Return the (X, Y) coordinate for the center point of the cell that contains the specified text.  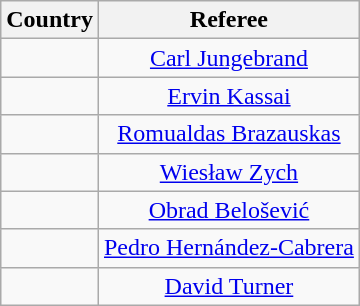
Referee (228, 20)
Pedro Hernández-Cabrera (228, 248)
Obrad Belošević (228, 210)
David Turner (228, 286)
Country (50, 20)
Carl Jungebrand (228, 58)
Romualdas Brazauskas (228, 134)
Ervin Kassai (228, 96)
Wiesław Zych (228, 172)
